Locate the cell with the specified text and output its (X, Y) center coordinate. 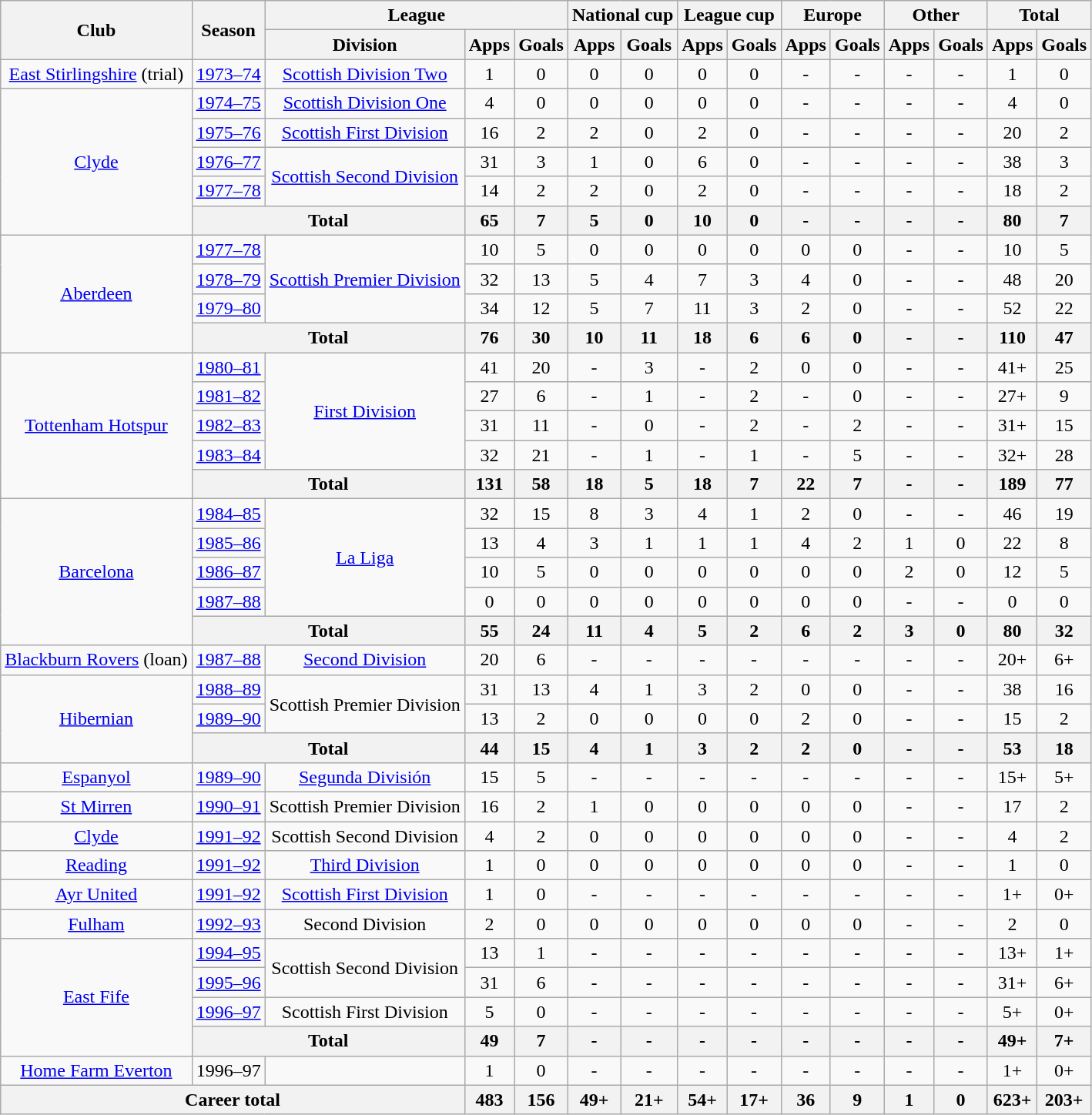
20+ (1012, 660)
7+ (1064, 1041)
Fulham (96, 924)
156 (541, 1100)
Ayr United (96, 895)
19 (1064, 514)
25 (1064, 367)
Barcelona (96, 572)
41 (489, 367)
21 (541, 455)
203+ (1064, 1100)
58 (541, 484)
46 (1012, 514)
1975–76 (228, 132)
Home Farm Everton (96, 1070)
Career total (233, 1100)
13+ (1012, 953)
Other (936, 15)
Espanyol (96, 777)
Division (365, 45)
1985–86 (228, 543)
East Fife (96, 997)
1994–95 (228, 953)
Hibernian (96, 718)
36 (806, 1100)
Scottish Division One (365, 103)
Segunda División (365, 777)
49 (489, 1041)
1986–87 (228, 572)
Season (228, 30)
St Mirren (96, 806)
110 (1012, 337)
34 (489, 308)
27 (489, 397)
44 (489, 748)
1984–85 (228, 514)
76 (489, 337)
483 (489, 1100)
55 (489, 631)
1981–82 (228, 397)
623+ (1012, 1100)
47 (1064, 337)
Club (96, 30)
27+ (1012, 397)
Tottenham Hotspur (96, 426)
First Division (365, 411)
1979–80 (228, 308)
La Liga (365, 557)
1973–74 (228, 74)
1974–75 (228, 103)
131 (489, 484)
17+ (754, 1100)
52 (1012, 308)
54+ (702, 1100)
1982–83 (228, 426)
East Stirlingshire (trial) (96, 74)
Blackburn Rovers (loan) (96, 660)
League (416, 15)
32+ (1012, 455)
Reading (96, 866)
24 (541, 631)
Europe (832, 15)
1988–89 (228, 689)
189 (1012, 484)
1990–91 (228, 806)
1995–96 (228, 983)
1978–79 (228, 279)
1983–84 (228, 455)
30 (541, 337)
77 (1064, 484)
1980–81 (228, 367)
Third Division (365, 866)
48 (1012, 279)
65 (489, 220)
28 (1064, 455)
17 (1012, 806)
1976–77 (228, 162)
41+ (1012, 367)
1992–93 (228, 924)
Aberdeen (96, 293)
14 (489, 191)
15+ (1012, 777)
Scottish Division Two (365, 74)
21+ (649, 1100)
League cup (729, 15)
National cup (622, 15)
53 (1012, 748)
